Extract the (X, Y) coordinate from the center of the cell holding the provided text.  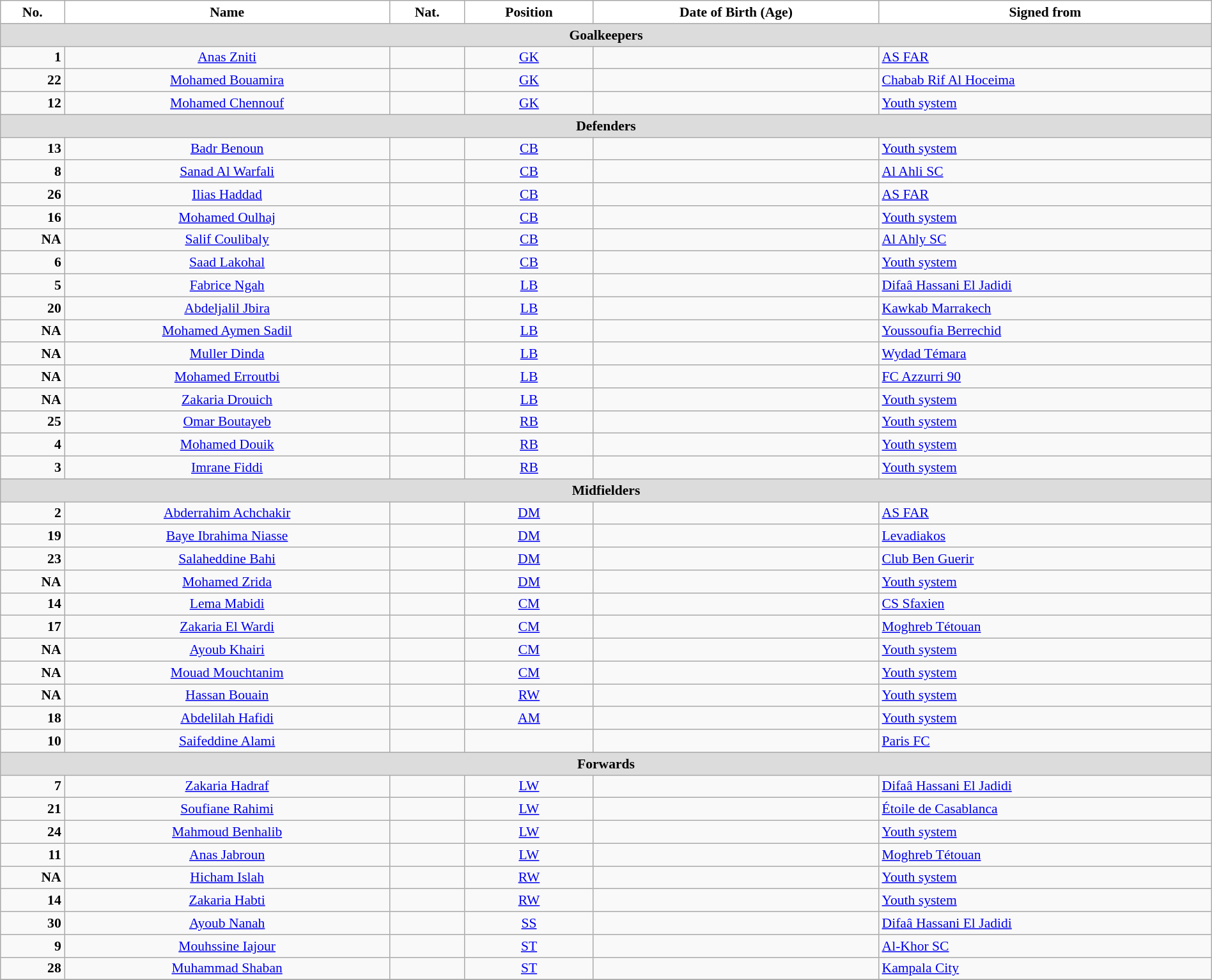
Omar Boutayeb (228, 422)
Abdeljalil Jbira (228, 308)
Salaheddine Bahi (228, 559)
Goalkeepers (606, 35)
Mohamed Bouamira (228, 81)
2 (33, 513)
Muhammad Shaban (228, 968)
1 (33, 58)
Al-Khor SC (1046, 946)
25 (33, 422)
Zakaria El Wardi (228, 627)
3 (33, 468)
Al Ahli SC (1046, 172)
4 (33, 445)
Zakaria Hadraf (228, 786)
Mohamed Erroutbi (228, 377)
9 (33, 946)
Mohamed Oulhaj (228, 217)
Signed from (1046, 12)
Kawkab Marrakech (1046, 308)
Paris FC (1046, 741)
Nat. (427, 12)
Saad Lakohal (228, 263)
Lema Mabidi (228, 604)
22 (33, 81)
Abderrahim Achchakir (228, 513)
Mouhssine Iajour (228, 946)
20 (33, 308)
AM (529, 719)
FC Azzurri 90 (1046, 377)
Ilias Haddad (228, 194)
Levadiakos (1046, 536)
11 (33, 855)
Midfielders (606, 490)
Zakaria Habti (228, 901)
Kampala City (1046, 968)
Youssoufia Berrechid (1046, 331)
Baye Ibrahima Niasse (228, 536)
21 (33, 809)
No. (33, 12)
5 (33, 286)
19 (33, 536)
8 (33, 172)
Ayoub Nanah (228, 923)
Mahmoud Benhalib (228, 832)
17 (33, 627)
Étoile de Casablanca (1046, 809)
Mohamed Douik (228, 445)
Chabab Rif Al Hoceima (1046, 81)
Defenders (606, 126)
26 (33, 194)
Fabrice Ngah (228, 286)
Mohamed Chennouf (228, 104)
10 (33, 741)
Sanad Al Warfali (228, 172)
Hicham Islah (228, 878)
Mohamed Zrida (228, 582)
Anas Zniti (228, 58)
Wydad Témara (1046, 354)
Ayoub Khairi (228, 650)
Saifeddine Alami (228, 741)
Position (529, 12)
Muller Dinda (228, 354)
Hassan Bouain (228, 696)
7 (33, 786)
Imrane Fiddi (228, 468)
18 (33, 719)
Anas Jabroun (228, 855)
Club Ben Guerir (1046, 559)
12 (33, 104)
23 (33, 559)
24 (33, 832)
28 (33, 968)
Badr Benoun (228, 149)
13 (33, 149)
Al Ahly SC (1046, 240)
16 (33, 217)
Date of Birth (Age) (736, 12)
Salif Coulibaly (228, 240)
Abdelilah Hafidi (228, 719)
6 (33, 263)
Forwards (606, 764)
CS Sfaxien (1046, 604)
Mouad Mouchtanim (228, 673)
SS (529, 923)
Zakaria Drouich (228, 400)
Name (228, 12)
Mohamed Aymen Sadil (228, 331)
30 (33, 923)
Soufiane Rahimi (228, 809)
